Output the [x, y] coordinate of the center of the cell containing the given text.  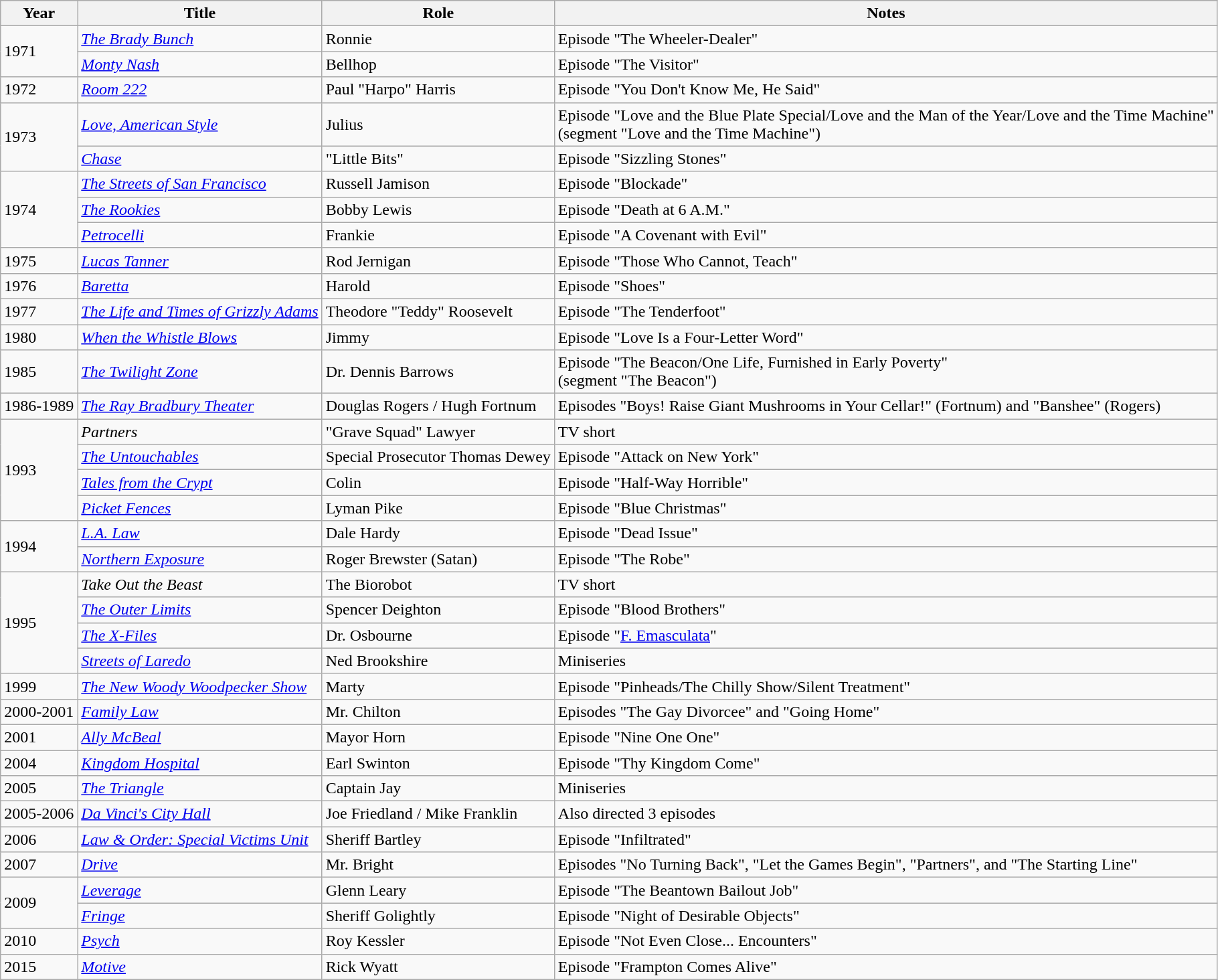
Episode "Love and the Blue Plate Special/Love and the Man of the Year/Love and the Time Machine"(segment "Love and the Time Machine") [886, 125]
1975 [39, 260]
Kingdom Hospital [199, 762]
2010 [39, 941]
2004 [39, 762]
Sheriff Golightly [438, 916]
1993 [39, 470]
Episode "Those Who Cannot, Teach" [886, 260]
Monty Nash [199, 64]
The Biorobot [438, 584]
Title [199, 13]
Lyman Pike [438, 508]
Episode "Nine One One" [886, 737]
Sheriff Bartley [438, 839]
Episode "Blue Christmas" [886, 508]
Russell Jamison [438, 184]
Episode "You Don't Know Me, He Said" [886, 90]
Rick Wyatt [438, 967]
1999 [39, 686]
Spencer Deighton [438, 610]
2005-2006 [39, 814]
Ronnie [438, 39]
The X-Files [199, 635]
Bobby Lewis [438, 210]
Episode "Love Is a Four-Letter Word" [886, 337]
Episode "The Beantown Bailout Job" [886, 890]
2001 [39, 737]
L.A. Law [199, 534]
1977 [39, 311]
2009 [39, 903]
Episode "A Covenant with Evil" [886, 235]
2005 [39, 789]
Mr. Chilton [438, 712]
1973 [39, 137]
1994 [39, 546]
Episode "Shoes" [886, 286]
Mayor Horn [438, 737]
Chase [199, 159]
Episode "Sizzling Stones" [886, 159]
Petrocelli [199, 235]
1971 [39, 52]
Episode "Blockade" [886, 184]
Episodes "No Turning Back", "Let the Games Begin", "Partners", and "The Starting Line" [886, 865]
1974 [39, 210]
Episode "F. Emasculata" [886, 635]
The Rookies [199, 210]
Episode "Attack on New York" [886, 457]
Dr. Dennis Barrows [438, 372]
Colin [438, 483]
Northern Exposure [199, 559]
Dale Hardy [438, 534]
Fringe [199, 916]
2006 [39, 839]
Marty [438, 686]
Notes [886, 13]
Partners [199, 432]
Baretta [199, 286]
2015 [39, 967]
Motive [199, 967]
Douglas Rogers / Hugh Fortnum [438, 406]
Episodes "Boys! Raise Giant Mushrooms in Your Cellar!" (Fortnum) and "Banshee" (Rogers) [886, 406]
Bellhop [438, 64]
Episode "Frampton Comes Alive" [886, 967]
Tales from the Crypt [199, 483]
When the Whistle Blows [199, 337]
Captain Jay [438, 789]
Ally McBeal [199, 737]
Jimmy [438, 337]
Leverage [199, 890]
Episode "Infiltrated" [886, 839]
Episode "Half-Way Horrible" [886, 483]
Episode "The Wheeler-Dealer" [886, 39]
The New Woody Woodpecker Show [199, 686]
1972 [39, 90]
The Outer Limits [199, 610]
The Triangle [199, 789]
The Untouchables [199, 457]
Room 222 [199, 90]
1976 [39, 286]
Episode "The Visitor" [886, 64]
Da Vinci's City Hall [199, 814]
Family Law [199, 712]
Earl Swinton [438, 762]
The Streets of San Francisco [199, 184]
1995 [39, 623]
Roy Kessler [438, 941]
"Little Bits" [438, 159]
Special Prosecutor Thomas Dewey [438, 457]
Episode "The Beacon/One Life, Furnished in Early Poverty"(segment "The Beacon") [886, 372]
Julius [438, 125]
Take Out the Beast [199, 584]
Episode "Night of Desirable Objects" [886, 916]
Theodore "Teddy" Roosevelt [438, 311]
Episode "The Robe" [886, 559]
Picket Fences [199, 508]
Episode "Death at 6 A.M." [886, 210]
Paul "Harpo" Harris [438, 90]
Episode "Blood Brothers" [886, 610]
Law & Order: Special Victims Unit [199, 839]
The Brady Bunch [199, 39]
1980 [39, 337]
Roger Brewster (Satan) [438, 559]
Episode "Not Even Close... Encounters" [886, 941]
Episodes "The Gay Divorcee" and "Going Home" [886, 712]
Streets of Laredo [199, 661]
Also directed 3 episodes [886, 814]
Rod Jernigan [438, 260]
2007 [39, 865]
Love, American Style [199, 125]
Episode "Pinheads/The Chilly Show/Silent Treatment" [886, 686]
Dr. Osbourne [438, 635]
Ned Brookshire [438, 661]
Role [438, 13]
Frankie [438, 235]
The Ray Bradbury Theater [199, 406]
2000-2001 [39, 712]
Episode "The Tenderfoot" [886, 311]
Psych [199, 941]
1985 [39, 372]
Drive [199, 865]
Harold [438, 286]
The Life and Times of Grizzly Adams [199, 311]
"Grave Squad" Lawyer [438, 432]
The Twilight Zone [199, 372]
1986-1989 [39, 406]
Lucas Tanner [199, 260]
Joe Friedland / Mike Franklin [438, 814]
Episode "Thy Kingdom Come" [886, 762]
Episode "Dead Issue" [886, 534]
Mr. Bright [438, 865]
Year [39, 13]
Glenn Leary [438, 890]
